Determine the [X, Y] coordinate at the center of the cell enclosing the given text.  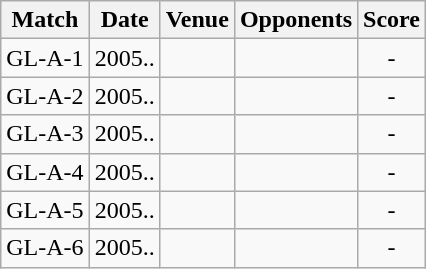
Score [392, 20]
GL-A-5 [45, 210]
GL-A-4 [45, 172]
GL-A-1 [45, 58]
Venue [197, 20]
Date [124, 20]
GL-A-2 [45, 96]
GL-A-6 [45, 248]
GL-A-3 [45, 134]
Match [45, 20]
Opponents [296, 20]
